Locate the cell with the specified text and output its [X, Y] center coordinate. 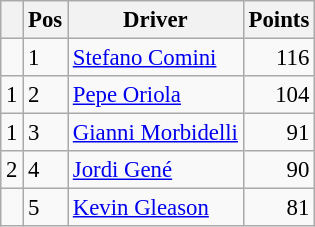
81 [278, 208]
Pos [46, 20]
Gianni Morbidelli [156, 133]
4 [46, 170]
3 [46, 133]
Stefano Comini [156, 58]
91 [278, 133]
90 [278, 170]
Kevin Gleason [156, 208]
116 [278, 58]
5 [46, 208]
Points [278, 20]
104 [278, 95]
Jordi Gené [156, 170]
Driver [156, 20]
Pepe Oriola [156, 95]
